For the text-containing cell, return its midpoint in (x, y) coordinate format. 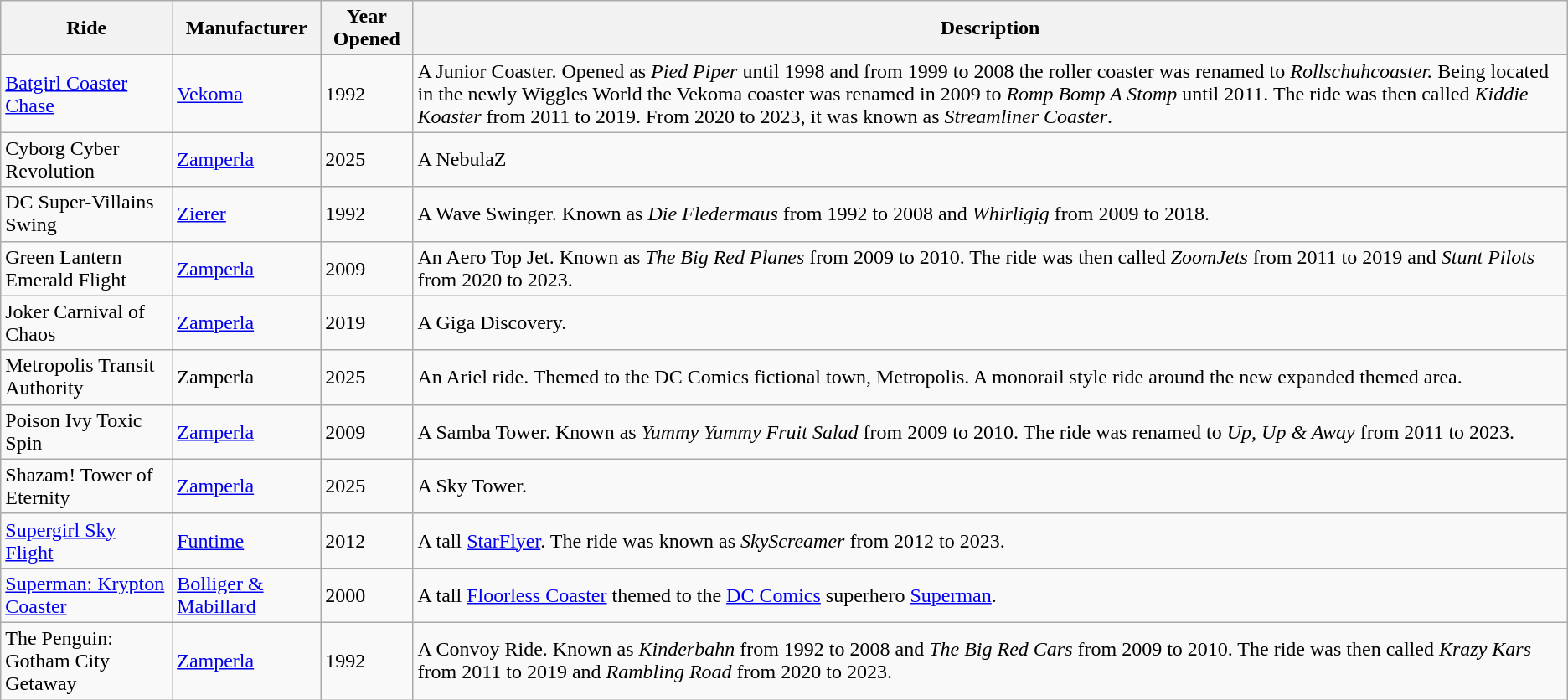
Funtime (246, 541)
Zierer (246, 214)
An Ariel ride. Themed to the DC Comics fictional town, Metropolis. A monorail style ride around the new expanded themed area. (990, 377)
A Sky Tower. (990, 486)
A Samba Tower. Known as Yummy Yummy Fruit Salad from 2009 to 2010. The ride was renamed to Up, Up & Away from 2011 to 2023. (990, 432)
Shazam! Tower of Eternity (87, 486)
Description (990, 28)
2019 (367, 323)
2000 (367, 594)
A Wave Swinger. Known as Die Fledermaus from 1992 to 2008 and Whirligig from 2009 to 2018. (990, 214)
DC Super-Villains Swing (87, 214)
Metropolis Transit Authority (87, 377)
A tall Floorless Coaster themed to the DC Comics superhero Superman. (990, 594)
Poison Ivy Toxic Spin (87, 432)
A Giga Discovery. (990, 323)
Cyborg Cyber Revolution (87, 159)
A NebulaZ (990, 159)
Year Opened (367, 28)
Bolliger & Mabillard (246, 594)
Batgirl Coaster Chase (87, 94)
Joker Carnival of Chaos (87, 323)
Vekoma (246, 94)
2012 (367, 541)
Supergirl Sky Flight (87, 541)
A tall StarFlyer. The ride was known as SkyScreamer from 2012 to 2023. (990, 541)
Superman: Krypton Coaster (87, 594)
Green Lantern Emerald Flight (87, 268)
Ride (87, 28)
Manufacturer (246, 28)
The Penguin: Gotham City Getaway (87, 661)
